Output the (x, y) coordinate of the center of the cell containing the given text.  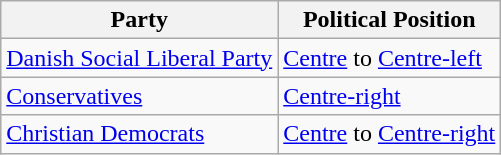
Centre to Centre-left (390, 58)
Centre-right (390, 96)
Christian Democrats (140, 134)
Party (140, 20)
Conservatives (140, 96)
Political Position (390, 20)
Centre to Centre-right (390, 134)
Danish Social Liberal Party (140, 58)
